Pinpoint the cell where the given text exists, returning its (x, y) midpoint coordinate. 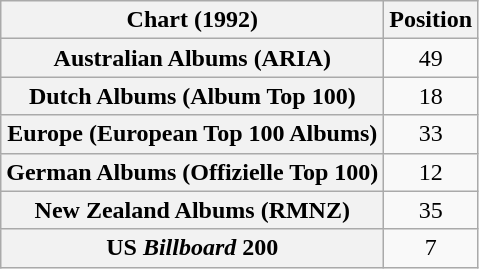
Dutch Albums (Album Top 100) (192, 96)
US Billboard 200 (192, 248)
7 (431, 248)
33 (431, 134)
Position (431, 20)
49 (431, 58)
German Albums (Offizielle Top 100) (192, 172)
35 (431, 210)
New Zealand Albums (RMNZ) (192, 210)
18 (431, 96)
Europe (European Top 100 Albums) (192, 134)
12 (431, 172)
Chart (1992) (192, 20)
Australian Albums (ARIA) (192, 58)
